Scan for the cell matching the given text and deliver its [x, y] coordinate at center. 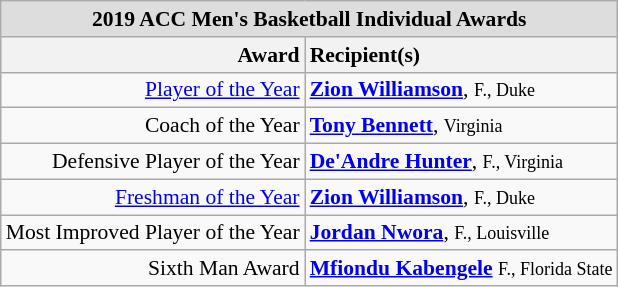
Most Improved Player of the Year [153, 233]
Mfiondu Kabengele F., Florida State [462, 269]
Freshman of the Year [153, 197]
Coach of the Year [153, 126]
Defensive Player of the Year [153, 162]
Player of the Year [153, 90]
Award [153, 55]
De'Andre Hunter, F., Virginia [462, 162]
Sixth Man Award [153, 269]
Recipient(s) [462, 55]
Jordan Nwora, F., Louisville [462, 233]
2019 ACC Men's Basketball Individual Awards [310, 19]
Tony Bennett, Virginia [462, 126]
